Extract the [x, y] coordinate from the center of the cell holding the provided text.  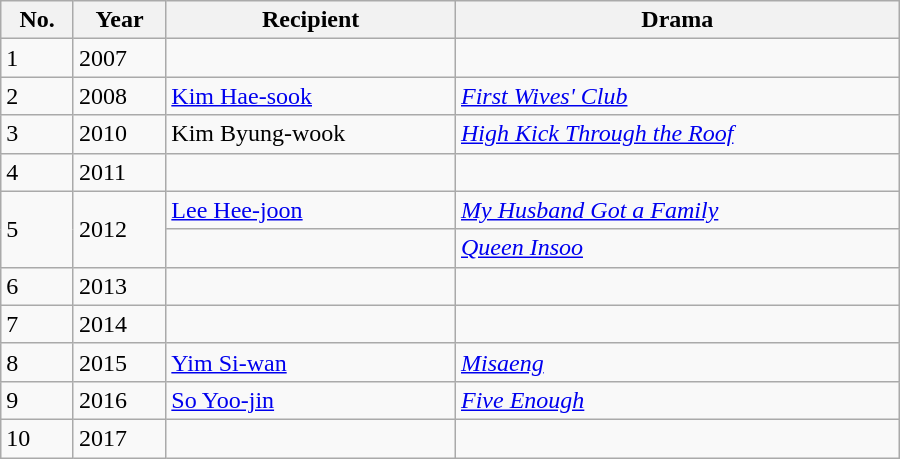
First Wives' Club [677, 96]
2011 [119, 172]
Drama [677, 20]
2 [38, 96]
2016 [119, 400]
7 [38, 324]
Five Enough [677, 400]
No. [38, 20]
2008 [119, 96]
4 [38, 172]
2012 [119, 229]
6 [38, 286]
2013 [119, 286]
10 [38, 438]
Kim Hae-sook [311, 96]
2017 [119, 438]
2007 [119, 58]
Lee Hee-joon [311, 210]
9 [38, 400]
2010 [119, 134]
High Kick Through the Roof [677, 134]
Recipient [311, 20]
Queen Insoo [677, 248]
1 [38, 58]
Misaeng [677, 362]
Year [119, 20]
Kim Byung-wook [311, 134]
So Yoo-jin [311, 400]
5 [38, 229]
3 [38, 134]
2014 [119, 324]
Yim Si-wan [311, 362]
My Husband Got a Family [677, 210]
2015 [119, 362]
8 [38, 362]
